Find where the given text appears and provide that cell's center as [X, Y] coordinate. 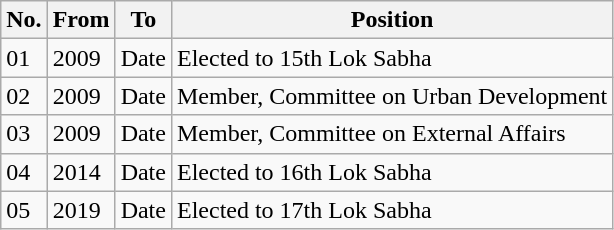
Elected to 17th Lok Sabha [392, 210]
2014 [81, 172]
No. [24, 20]
To [143, 20]
02 [24, 96]
05 [24, 210]
Elected to 16th Lok Sabha [392, 172]
2019 [81, 210]
From [81, 20]
03 [24, 134]
Member, Committee on External Affairs [392, 134]
Elected to 15th Lok Sabha [392, 58]
04 [24, 172]
01 [24, 58]
Position [392, 20]
Member, Committee on Urban Development [392, 96]
